For the text-containing cell, return its midpoint in (X, Y) coordinate format. 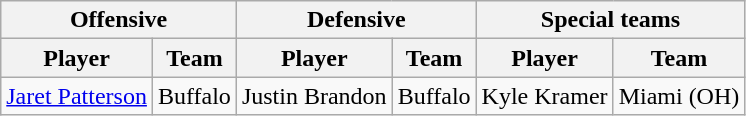
Justin Brandon (314, 96)
Jaret Patterson (77, 96)
Special teams (610, 20)
Kyle Kramer (544, 96)
Miami (OH) (679, 96)
Defensive (356, 20)
Offensive (119, 20)
